For the text-containing cell, return its midpoint in (x, y) coordinate format. 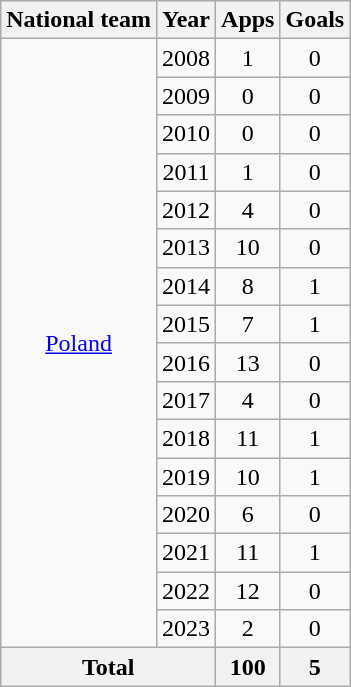
2016 (186, 362)
Year (186, 20)
National team (79, 20)
2022 (186, 591)
2010 (186, 134)
2018 (186, 438)
100 (248, 667)
2013 (186, 248)
7 (248, 324)
8 (248, 286)
2015 (186, 324)
2012 (186, 210)
2008 (186, 58)
2023 (186, 629)
2019 (186, 477)
6 (248, 515)
13 (248, 362)
Apps (248, 20)
2 (248, 629)
5 (315, 667)
2017 (186, 400)
2014 (186, 286)
Poland (79, 344)
Total (108, 667)
2021 (186, 553)
2011 (186, 172)
12 (248, 591)
2009 (186, 96)
2020 (186, 515)
Goals (315, 20)
